Provide the [X, Y] coordinate of the cell's center where the given text is located.  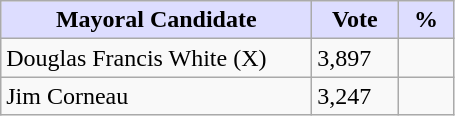
Jim Corneau [156, 96]
% [426, 20]
Douglas Francis White (X) [156, 58]
Mayoral Candidate [156, 20]
3,247 [355, 96]
3,897 [355, 58]
Vote [355, 20]
